Return [x, y] of the center of cell containing provided text 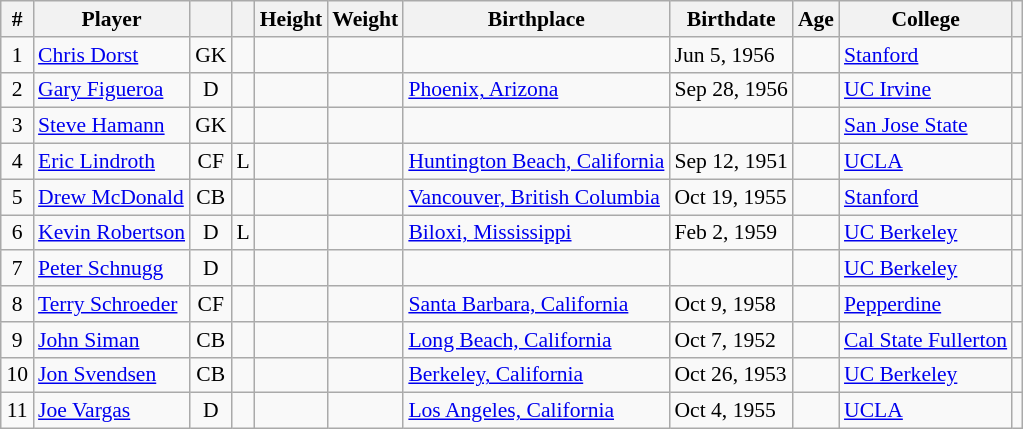
Eric Lindroth [112, 162]
Phoenix, Arizona [536, 90]
Steve Hamann [112, 126]
7 [17, 269]
Birthdate [730, 19]
1 [17, 55]
4 [17, 162]
9 [17, 340]
Oct 19, 1955 [730, 197]
Oct 4, 1955 [730, 411]
6 [17, 233]
Drew McDonald [112, 197]
College [926, 19]
UC Irvine [926, 90]
Sep 12, 1951 [730, 162]
Santa Barbara, California [536, 304]
Weight [365, 19]
Oct 7, 1952 [730, 340]
Huntington Beach, California [536, 162]
Oct 9, 1958 [730, 304]
Biloxi, Mississippi [536, 233]
Vancouver, British Columbia [536, 197]
Oct 26, 1953 [730, 375]
Berkeley, California [536, 375]
Height [291, 19]
11 [17, 411]
Los Angeles, California [536, 411]
Sep 28, 1956 [730, 90]
Terry Schroeder [112, 304]
John Siman [112, 340]
Long Beach, California [536, 340]
Joe Vargas [112, 411]
Jon Svendsen [112, 375]
Pepperdine [926, 304]
Chris Dorst [112, 55]
2 [17, 90]
3 [17, 126]
Peter Schnugg [112, 269]
Cal State Fullerton [926, 340]
# [17, 19]
5 [17, 197]
San Jose State [926, 126]
Gary Figueroa [112, 90]
Age [816, 19]
Feb 2, 1959 [730, 233]
Jun 5, 1956 [730, 55]
8 [17, 304]
Birthplace [536, 19]
Kevin Robertson [112, 233]
Player [112, 19]
10 [17, 375]
